Find where the given text appears and provide that cell's center as [X, Y] coordinate. 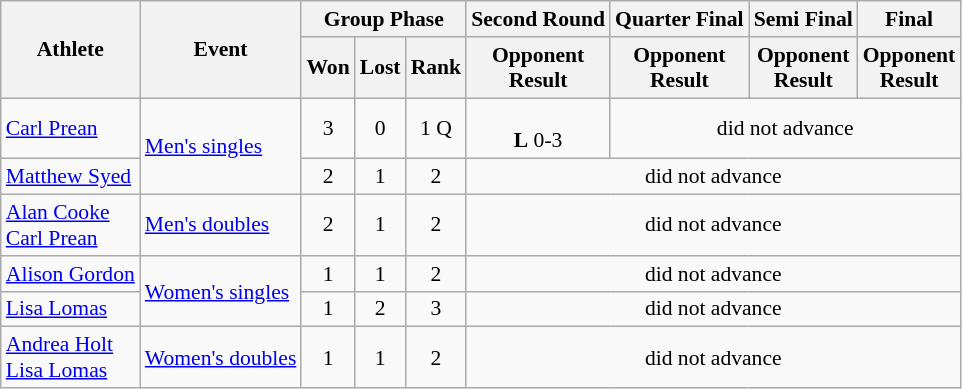
Semi Final [804, 19]
Women's singles [221, 292]
Men's doubles [221, 226]
Alison Gordon [70, 274]
Group Phase [384, 19]
Andrea HoltLisa Lomas [70, 358]
Carl Prean [70, 128]
Alan CookeCarl Prean [70, 226]
0 [380, 128]
Quarter Final [680, 19]
1 Q [436, 128]
Lisa Lomas [70, 309]
Lost [380, 68]
Rank [436, 68]
Women's doubles [221, 358]
Second Round [538, 19]
Matthew Syed [70, 177]
Won [328, 68]
Men's singles [221, 146]
Final [910, 19]
L 0-3 [538, 128]
Athlete [70, 50]
Event [221, 50]
